Return (X, Y) of the center of cell containing provided text 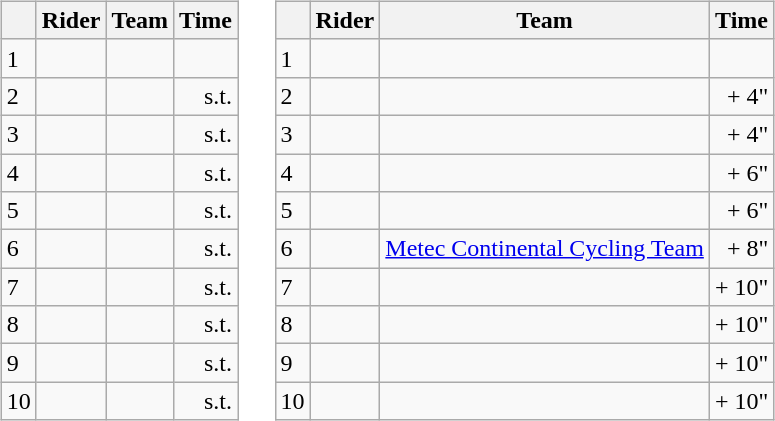
+ 8" (741, 249)
Metec Continental Cycling Team (545, 249)
